Return [x, y] of the center of cell containing provided text 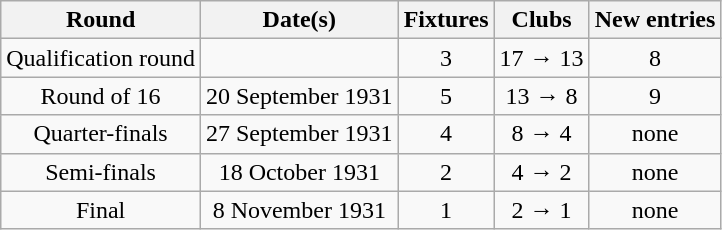
Quarter-finals [101, 134]
New entries [655, 20]
Round of 16 [101, 96]
1 [446, 210]
Fixtures [446, 20]
4 [446, 134]
3 [446, 58]
Clubs [542, 20]
Qualification round [101, 58]
8 → 4 [542, 134]
8 [655, 58]
20 September 1931 [299, 96]
9 [655, 96]
13 → 8 [542, 96]
8 November 1931 [299, 210]
27 September 1931 [299, 134]
Date(s) [299, 20]
17 → 13 [542, 58]
4 → 2 [542, 172]
Round [101, 20]
18 October 1931 [299, 172]
2 → 1 [542, 210]
Semi-finals [101, 172]
2 [446, 172]
Final [101, 210]
5 [446, 96]
